Identify which cell holds the provided text, then report its (X, Y) central coordinate. 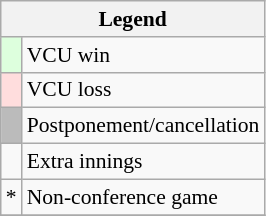
* (12, 197)
Legend (133, 19)
VCU loss (144, 90)
Extra innings (144, 162)
Postponement/cancellation (144, 126)
VCU win (144, 55)
Non-conference game (144, 197)
